Find where the given text appears and provide that cell's center as [x, y] coordinate. 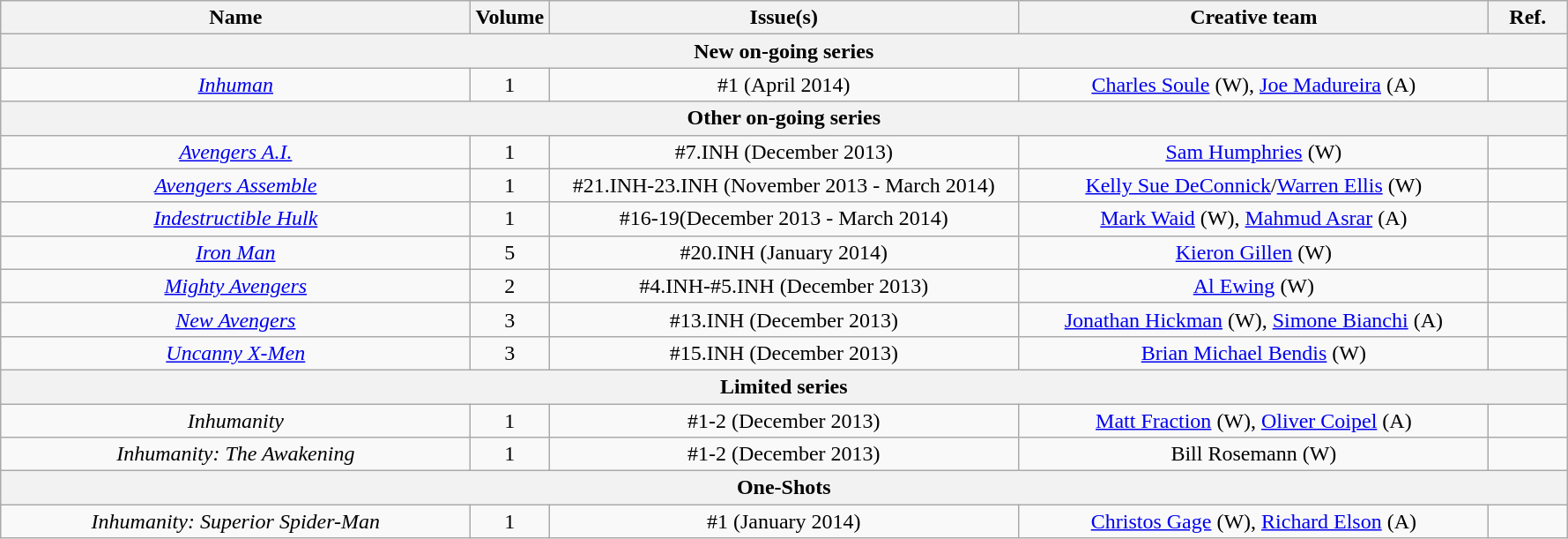
Matt Fraction (W), Oliver Coipel (A) [1253, 421]
Inhumanity [236, 421]
Other on-going series [784, 118]
Ref. [1528, 18]
#15.INH (December 2013) [784, 353]
Inhumanity: The Awakening [236, 454]
Inhumanity: Superior Spider-Man [236, 521]
Avengers A.I. [236, 152]
Kelly Sue DeConnick/Warren Ellis (W) [1253, 185]
Creative team [1253, 18]
Inhuman [236, 85]
Christos Gage (W), Richard Elson (A) [1253, 521]
Uncanny X-Men [236, 353]
#1 (April 2014) [784, 85]
Charles Soule (W), Joe Madureira (A) [1253, 85]
#7.INH (December 2013) [784, 152]
Name [236, 18]
New on-going series [784, 51]
5 [509, 252]
Avengers Assemble [236, 185]
Mark Waid (W), Mahmud Asrar (A) [1253, 219]
#16-19(December 2013 - March 2014) [784, 219]
Limited series [784, 386]
#13.INH (December 2013) [784, 319]
Bill Rosemann (W) [1253, 454]
Brian Michael Bendis (W) [1253, 353]
#4.INH-#5.INH (December 2013) [784, 286]
#20.INH (January 2014) [784, 252]
Mighty Avengers [236, 286]
Volume [509, 18]
Issue(s) [784, 18]
Indestructible Hulk [236, 219]
#1 (January 2014) [784, 521]
One-Shots [784, 488]
New Avengers [236, 319]
Sam Humphries (W) [1253, 152]
Iron Man [236, 252]
Kieron Gillen (W) [1253, 252]
Al Ewing (W) [1253, 286]
Jonathan Hickman (W), Simone Bianchi (A) [1253, 319]
2 [509, 286]
#21.INH-23.INH (November 2013 - March 2014) [784, 185]
